For the text-containing cell, return its midpoint in (x, y) coordinate format. 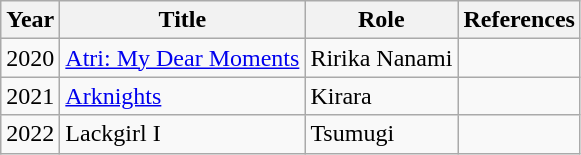
2022 (30, 134)
Tsumugi (382, 134)
Year (30, 20)
References (520, 20)
Ririka Nanami (382, 58)
2020 (30, 58)
Kirara (382, 96)
Role (382, 20)
Arknights (182, 96)
2021 (30, 96)
Atri: My Dear Moments (182, 58)
Title (182, 20)
Lackgirl I (182, 134)
